Return the (X, Y) coordinate for the center point of the cell that contains the specified text.  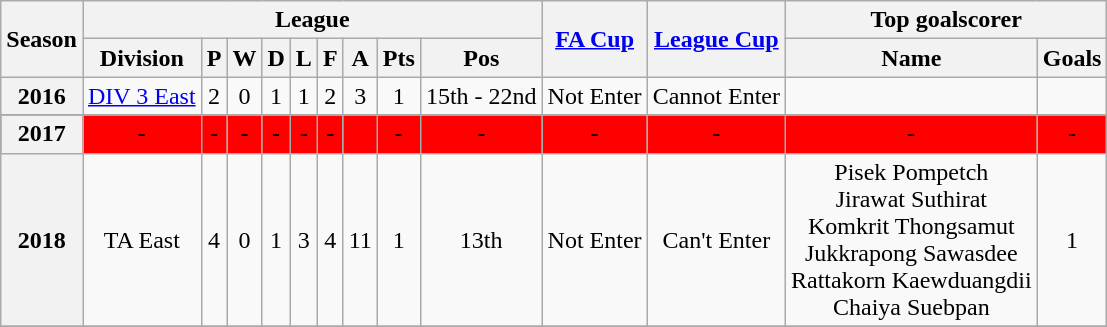
Pos (481, 58)
Pts (398, 58)
Pisek PompetchJirawat SuthiratKomkrit ThongsamutJukkrapong SawasdeeRattakorn KaewduangdiiChaiya Suebpan (912, 240)
2016 (42, 96)
F (330, 58)
TA East (142, 240)
DIV 3 East (142, 96)
Cannot Enter (716, 96)
League Cup (716, 39)
Top goalscorer (946, 20)
Can't Enter (716, 240)
FA Cup (594, 39)
A (360, 58)
13th (481, 240)
Division (142, 58)
W (244, 58)
Season (42, 39)
P (214, 58)
Name (912, 58)
15th - 22nd (481, 96)
L (304, 58)
D (276, 58)
2018 (42, 240)
11 (360, 240)
2017 (42, 134)
League (312, 20)
Goals (1072, 58)
